Output the (X, Y) coordinate of the center of the cell containing the given text.  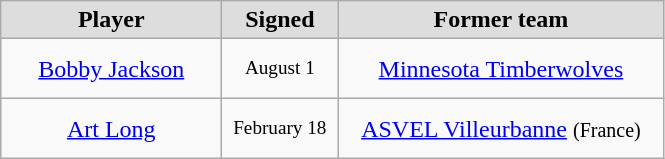
Former team (501, 20)
Minnesota Timberwolves (501, 69)
Signed (280, 20)
Art Long (112, 129)
ASVEL Villeurbanne (France) (501, 129)
August 1 (280, 69)
Player (112, 20)
Bobby Jackson (112, 69)
February 18 (280, 129)
